Identify which cell holds the provided text, then report its (x, y) central coordinate. 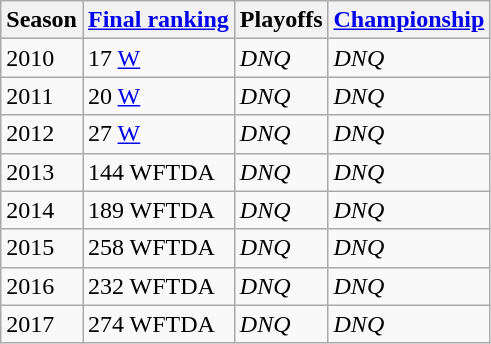
Playoffs (281, 20)
2015 (42, 248)
27 W (158, 134)
144 WFTDA (158, 172)
2017 (42, 324)
2012 (42, 134)
Season (42, 20)
2011 (42, 96)
258 WFTDA (158, 248)
232 WFTDA (158, 286)
2014 (42, 210)
274 WFTDA (158, 324)
Final ranking (158, 20)
2013 (42, 172)
2016 (42, 286)
20 W (158, 96)
2010 (42, 58)
Championship (409, 20)
189 WFTDA (158, 210)
17 W (158, 58)
